Return the (x, y) coordinate for the center point of the cell that contains the specified text.  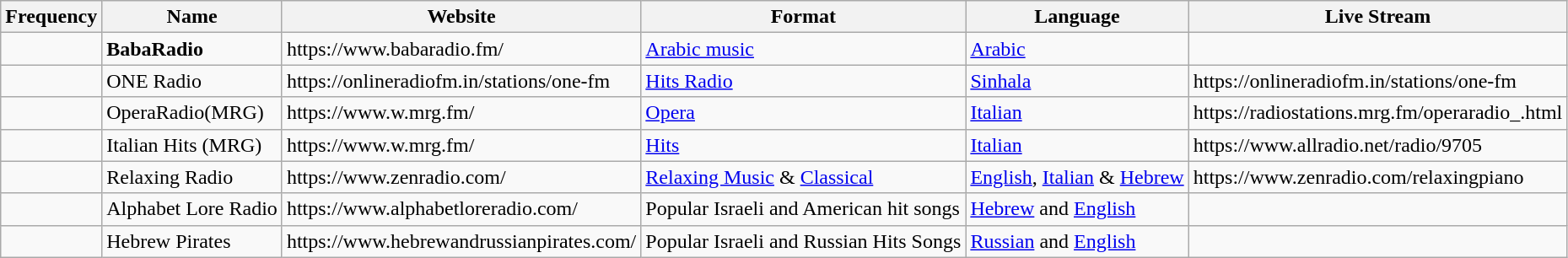
https://www.zenradio.com/relaxingpiano (1378, 177)
https://www.babaradio.fm/ (461, 49)
Sinhala (1077, 81)
Website (461, 17)
https://radiostations.mrg.fm/operaradio_.html (1378, 113)
Format (803, 17)
Russian and English (1077, 241)
https://www.allradio.net/radio/9705 (1378, 145)
Popular Israeli and American hit songs (803, 209)
Relaxing Music & Classical (803, 177)
https://www.hebrewandrussianpirates.com/ (461, 241)
Hits (803, 145)
Arabic (1077, 49)
ONE Radio (192, 81)
https://www.alphabetloreradio.com/ (461, 209)
Alphabet Lore Radio (192, 209)
Hebrew Pirates (192, 241)
Arabic music (803, 49)
Popular Israeli and Russian Hits Songs (803, 241)
Relaxing Radio (192, 177)
English, Italian & Hebrew (1077, 177)
OperaRadio(MRG) (192, 113)
https://www.zenradio.com/ (461, 177)
Opera (803, 113)
Language (1077, 17)
Live Stream (1378, 17)
Italian Hits (MRG) (192, 145)
Hits Radio (803, 81)
Name (192, 17)
BabaRadio (192, 49)
Hebrew and English (1077, 209)
Frequency (51, 17)
